Scan for the cell matching the given text and deliver its (X, Y) coordinate at center. 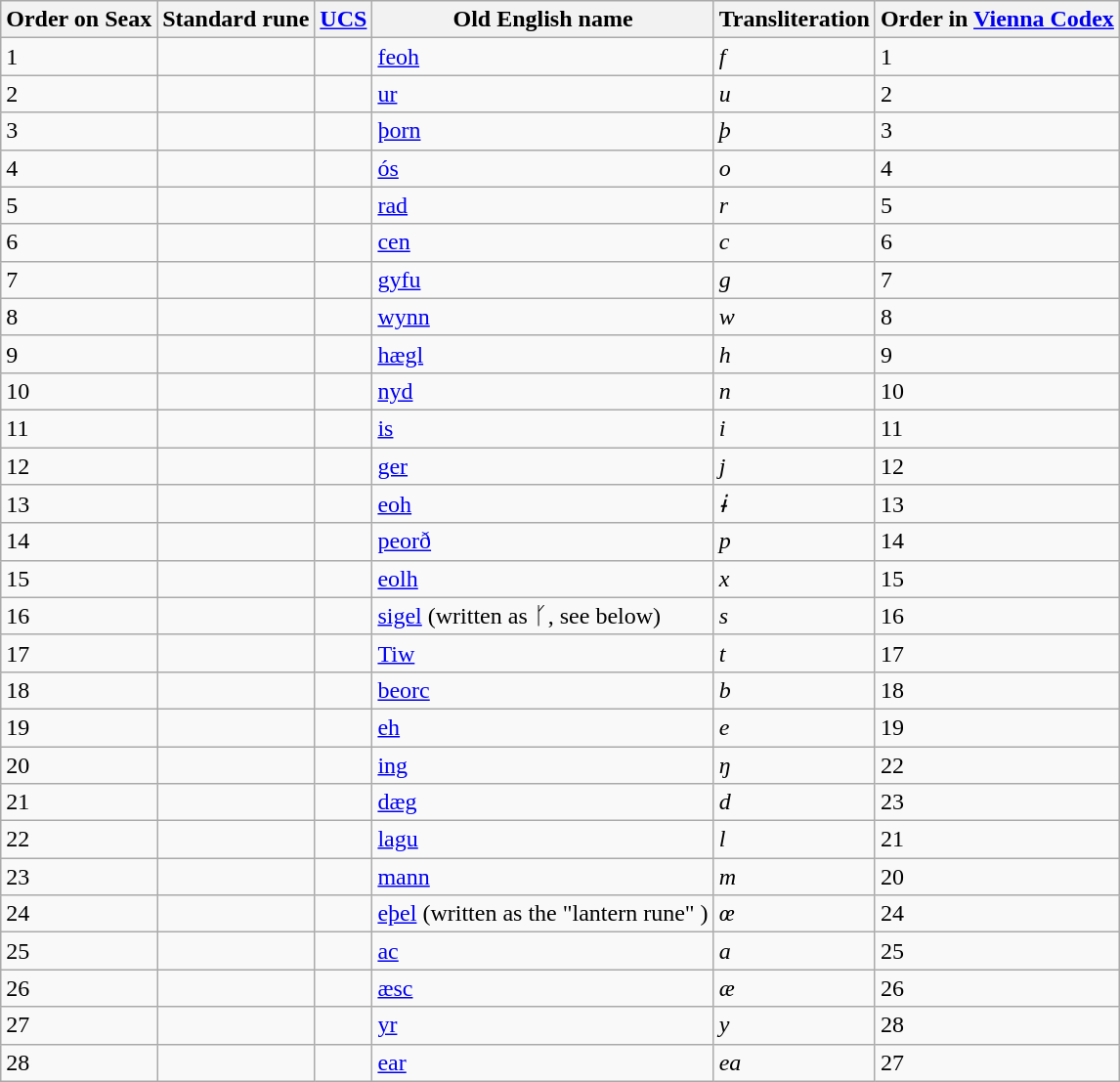
mann (543, 877)
yr (543, 1025)
eþel (written as the "lantern rune" ) (543, 914)
eolh (543, 579)
a (794, 951)
ac (543, 951)
h (794, 354)
Order on Seax (79, 20)
j (794, 466)
ur (543, 94)
c (794, 242)
d (794, 802)
ing (543, 765)
þorn (543, 131)
o (794, 168)
g (794, 280)
y (794, 1025)
is (543, 428)
n (794, 391)
nyd (543, 391)
feoh (543, 57)
dæg (543, 802)
Standard rune (237, 20)
p (794, 541)
b (794, 690)
Tiw (543, 653)
rad (543, 205)
s (794, 616)
wynn (543, 317)
Order in Vienna Codex (997, 20)
e (794, 727)
i (794, 428)
u (794, 94)
æsc (543, 988)
Old English name (543, 20)
æ (794, 988)
r (794, 205)
hægl (543, 354)
ea (794, 1062)
ŋ (794, 765)
gyfu (543, 280)
beorc (543, 690)
eoh (543, 504)
UCS (344, 20)
ɨ (794, 504)
m (794, 877)
ger (543, 466)
eh (543, 727)
þ (794, 131)
f (794, 57)
ear (543, 1062)
Transliteration (794, 20)
sigel (written as ᚴ, see below) (543, 616)
l (794, 840)
œ (794, 914)
ós (543, 168)
lagu (543, 840)
t (794, 653)
cen (543, 242)
x (794, 579)
peorð (543, 541)
w (794, 317)
